Capture the cell that displays the provided text and extract its [X, Y] central coordinate. 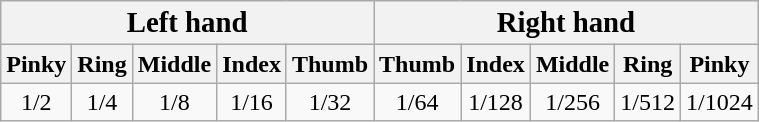
1/4 [102, 102]
1/32 [330, 102]
Right hand [566, 23]
1/2 [36, 102]
1/8 [174, 102]
1/16 [252, 102]
1/1024 [720, 102]
1/256 [572, 102]
Left hand [188, 23]
1/128 [496, 102]
1/64 [418, 102]
1/512 [648, 102]
